Pinpoint the cell where the given text exists, returning its (x, y) midpoint coordinate. 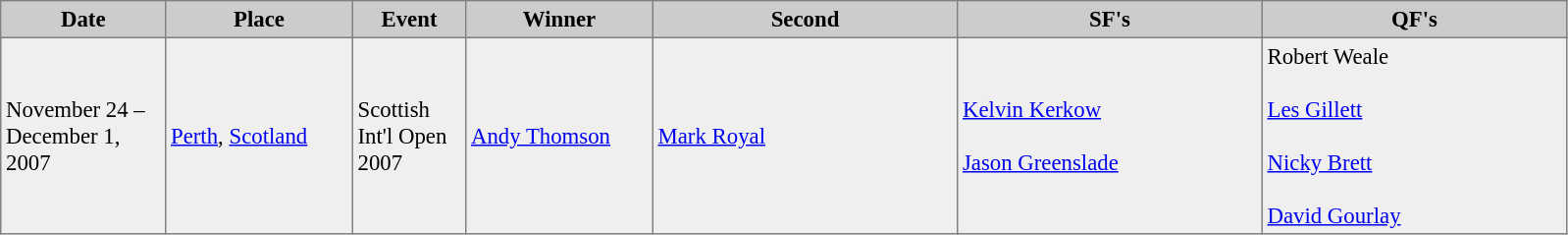
Mark Royal (805, 136)
Robert Weale Les Gillett Nicky Brett David Gourlay (1414, 136)
Event (409, 20)
Andy Thomson (559, 136)
Scottish Int'l Open 2007 (409, 136)
Place (259, 20)
SF's (1110, 20)
November 24 – December 1, 2007 (83, 136)
Perth, Scotland (259, 136)
Date (83, 20)
Kelvin Kerkow Jason Greenslade (1110, 136)
QF's (1414, 20)
Winner (559, 20)
Second (805, 20)
